Pinpoint the cell where the given text exists, returning its (X, Y) midpoint coordinate. 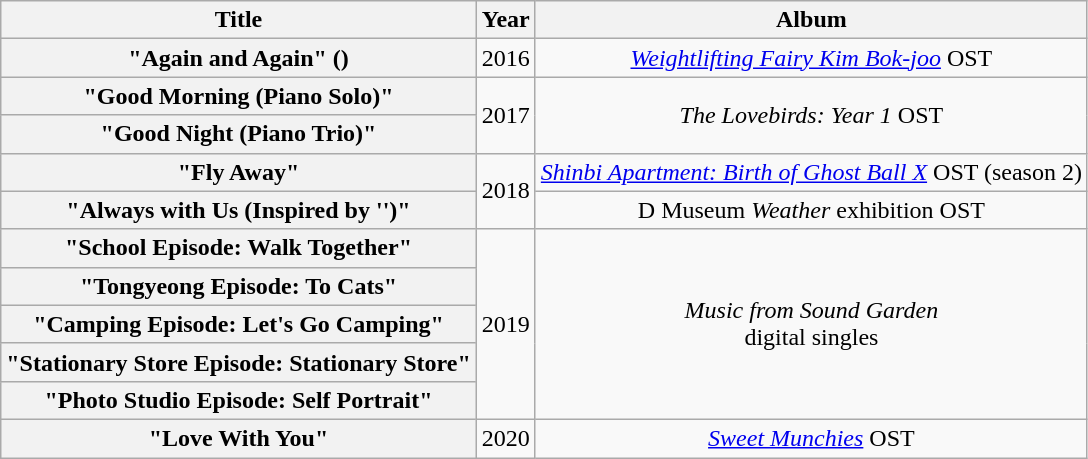
"Good Morning (Piano Solo)" (239, 96)
Music from Sound Garden digital singles (811, 324)
"Stationary Store Episode: Stationary Store" (239, 362)
Title (239, 20)
"Camping Episode: Let's Go Camping" (239, 324)
2018 (506, 191)
2020 (506, 438)
Sweet Munchies OST (811, 438)
"Good Night (Piano Trio)" (239, 134)
2019 (506, 324)
"Again and Again" () (239, 58)
2016 (506, 58)
"Tongyeong Episode: To Cats" (239, 286)
Weightlifting Fairy Kim Bok-joo OST (811, 58)
"Love With You" (239, 438)
Album (811, 20)
"Fly Away" (239, 172)
"Always with Us (Inspired by '')" (239, 210)
"School Episode: Walk Together" (239, 248)
Year (506, 20)
D Museum Weather exhibition OST (811, 210)
Shinbi Apartment: Birth of Ghost Ball X OST (season 2) (811, 172)
"Photo Studio Episode: Self Portrait" (239, 400)
2017 (506, 115)
The Lovebirds: Year 1 OST (811, 115)
